Identify which cell holds the provided text, then report its [X, Y] central coordinate. 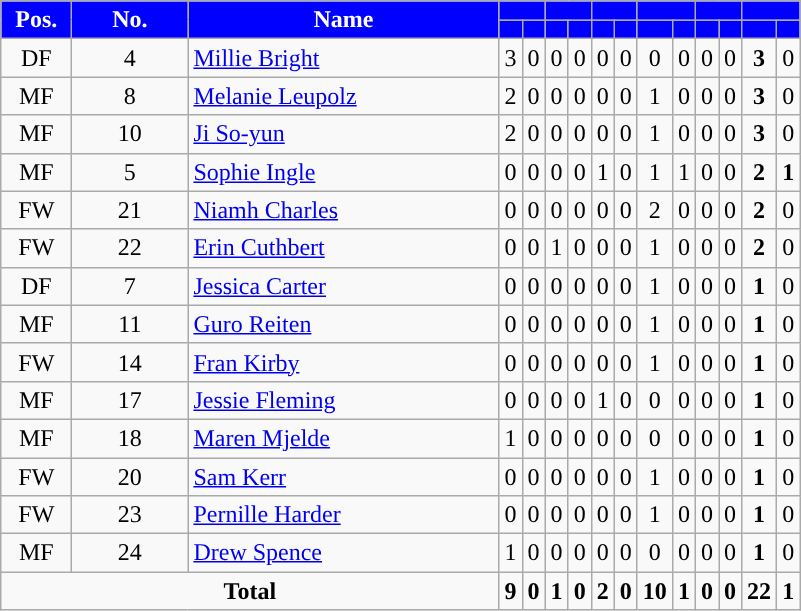
23 [130, 515]
Millie Bright [344, 58]
No. [130, 20]
7 [130, 286]
5 [130, 172]
Niamh Charles [344, 210]
Fran Kirby [344, 362]
Jessie Fleming [344, 400]
Melanie Leupolz [344, 96]
Sam Kerr [344, 477]
Guro Reiten [344, 324]
Jessica Carter [344, 286]
11 [130, 324]
Pos. [36, 20]
Maren Mjelde [344, 438]
20 [130, 477]
18 [130, 438]
Sophie Ingle [344, 172]
9 [510, 591]
4 [130, 58]
Drew Spence [344, 553]
21 [130, 210]
Total [250, 591]
14 [130, 362]
8 [130, 96]
Erin Cuthbert [344, 248]
17 [130, 400]
Ji So-yun [344, 134]
24 [130, 553]
Pernille Harder [344, 515]
Name [344, 20]
